Locate the cell with the specified text and output its [x, y] center coordinate. 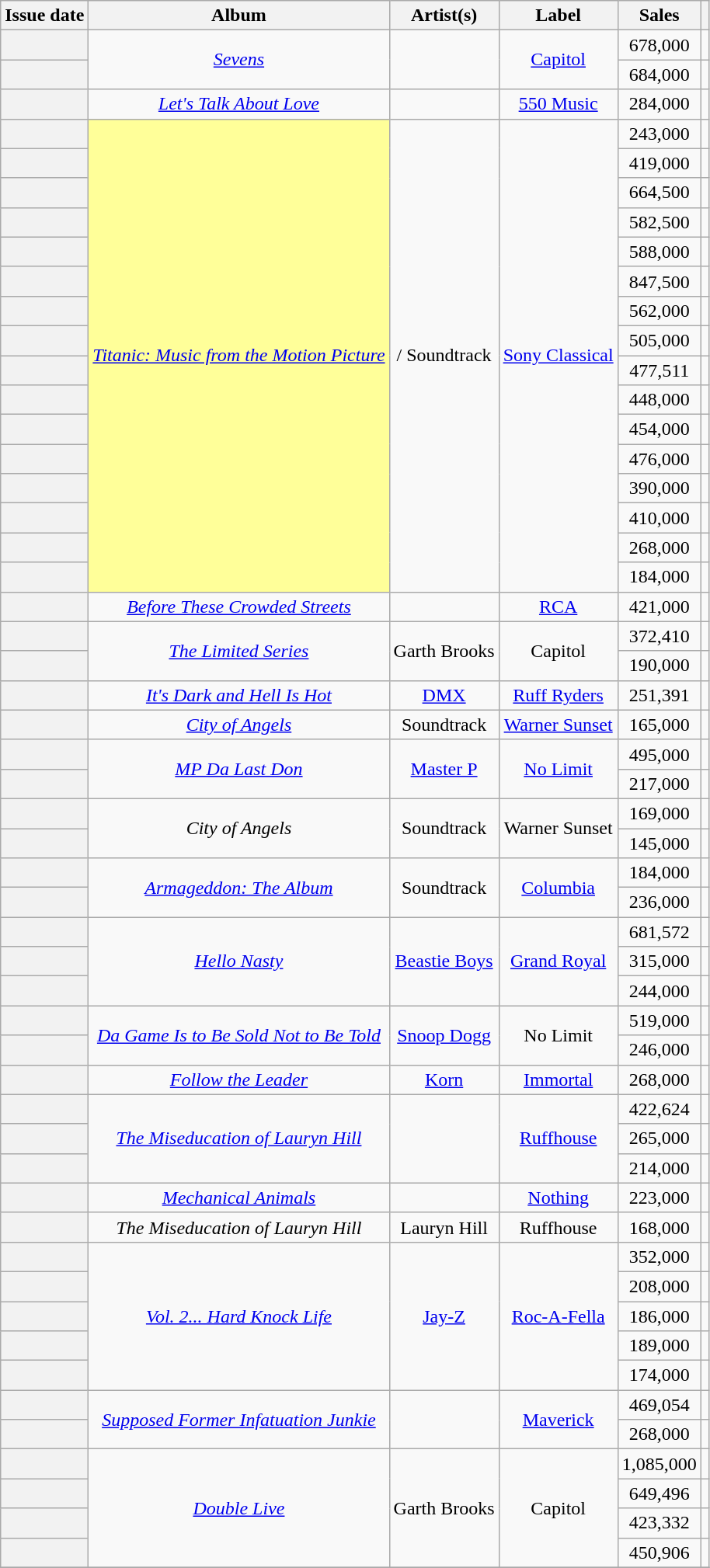
190,000 [659, 666]
454,000 [659, 429]
Let's Talk About Love [239, 104]
Nothing [558, 1198]
Vol. 2... Hard Knock Life [239, 1316]
Da Game Is to Be Sold Not to Be Told [239, 1035]
847,500 [659, 281]
223,000 [659, 1198]
Beastie Boys [444, 961]
Snoop Dogg [444, 1035]
244,000 [659, 991]
410,000 [659, 518]
448,000 [659, 400]
519,000 [659, 1020]
189,000 [659, 1346]
678,000 [659, 45]
315,000 [659, 961]
495,000 [659, 754]
MP Da Last Don [239, 769]
664,500 [659, 193]
Mechanical Animals [239, 1198]
Sales [659, 16]
The Limited Series [239, 651]
684,000 [659, 75]
Album [239, 16]
Maverick [558, 1420]
214,000 [659, 1168]
562,000 [659, 311]
Grand Royal [558, 961]
Titanic: Music from the Motion Picture [239, 356]
Artist(s) [444, 16]
165,000 [659, 725]
Hello Nasty [239, 961]
423,332 [659, 1523]
352,000 [659, 1257]
Jay-Z [444, 1316]
1,085,000 [659, 1464]
Before These Crowded Streets [239, 607]
Double Live [239, 1508]
It's Dark and Hell Is Hot [239, 695]
Sony Classical [558, 356]
681,572 [659, 932]
Immortal [558, 1080]
Issue date [45, 16]
372,410 [659, 636]
Master P [444, 769]
RCA [558, 607]
588,000 [659, 252]
477,511 [659, 370]
168,000 [659, 1227]
419,000 [659, 163]
251,391 [659, 695]
Ruff Ryders [558, 695]
649,496 [659, 1493]
217,000 [659, 784]
Lauryn Hill [444, 1227]
/ Soundtrack [444, 356]
284,000 [659, 104]
422,624 [659, 1109]
476,000 [659, 459]
174,000 [659, 1375]
Roc-A-Fella [558, 1316]
208,000 [659, 1286]
DMX [444, 695]
Armageddon: The Album [239, 888]
145,000 [659, 843]
Sevens [239, 60]
Label [558, 16]
236,000 [659, 902]
390,000 [659, 488]
265,000 [659, 1139]
Supposed Former Infatuation Junkie [239, 1420]
186,000 [659, 1316]
243,000 [659, 134]
505,000 [659, 340]
469,054 [659, 1405]
169,000 [659, 813]
Columbia [558, 888]
246,000 [659, 1050]
582,500 [659, 222]
450,906 [659, 1552]
Korn [444, 1080]
Follow the Leader [239, 1080]
550 Music [558, 104]
421,000 [659, 607]
